Output the (x, y) coordinate of the center of the cell containing the given text.  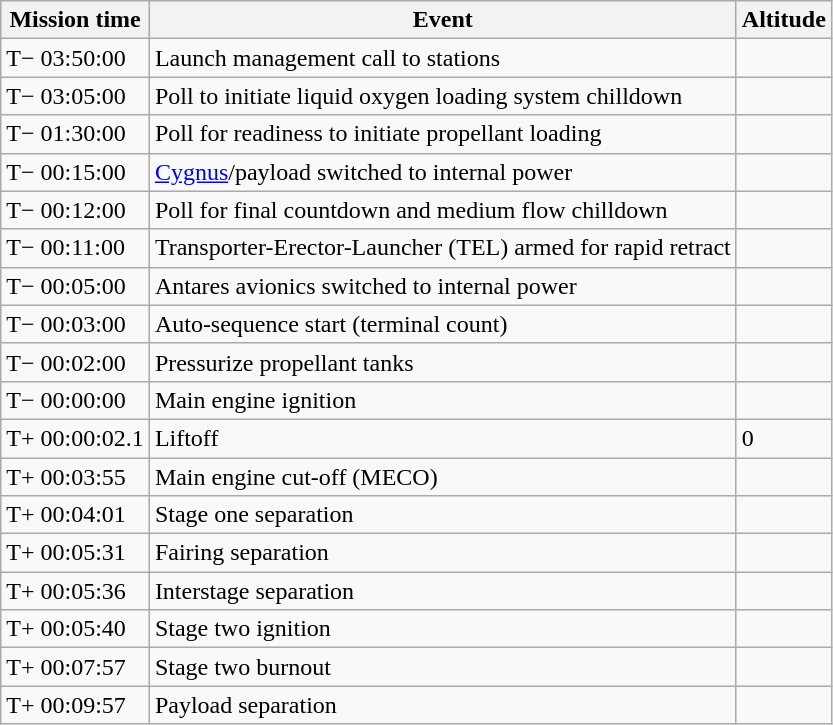
T+ 00:05:31 (76, 553)
Poll for readiness to initiate propellant loading (442, 134)
T+ 00:05:40 (76, 629)
Main engine cut-off (MECO) (442, 477)
T+ 00:04:01 (76, 515)
Main engine ignition (442, 400)
Payload separation (442, 705)
T− 00:11:00 (76, 248)
T− 00:05:00 (76, 286)
Cygnus/payload switched to internal power (442, 172)
Stage two burnout (442, 667)
T− 00:03:00 (76, 324)
T+ 00:03:55 (76, 477)
Liftoff (442, 438)
0 (784, 438)
T− 00:00:00 (76, 400)
T+ 00:07:57 (76, 667)
T− 03:50:00 (76, 58)
T− 00:12:00 (76, 210)
Fairing separation (442, 553)
Transporter-Erector-Launcher (TEL) armed for rapid retract (442, 248)
Stage one separation (442, 515)
T+ 00:09:57 (76, 705)
Antares avionics switched to internal power (442, 286)
Altitude (784, 20)
Launch management call to stations (442, 58)
Interstage separation (442, 591)
Stage two ignition (442, 629)
T− 00:15:00 (76, 172)
Poll to initiate liquid oxygen loading system chilldown (442, 96)
T− 00:02:00 (76, 362)
Event (442, 20)
Mission time (76, 20)
Pressurize propellant tanks (442, 362)
T+ 00:05:36 (76, 591)
Auto-sequence start (terminal count) (442, 324)
T+ 00:00:02.1 (76, 438)
T− 03:05:00 (76, 96)
T− 01:30:00 (76, 134)
Poll for final countdown and medium flow chilldown (442, 210)
